Detect which cell encompasses the target text, then output its [X, Y] center coordinate. 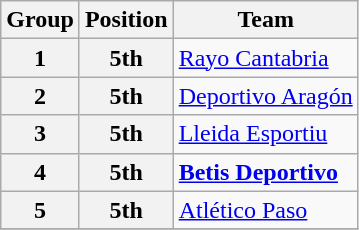
Atlético Paso [266, 210]
5 [40, 210]
Betis Deportivo [266, 172]
Rayo Cantabria [266, 58]
4 [40, 172]
Lleida Esportiu [266, 134]
Team [266, 20]
Group [40, 20]
Position [126, 20]
3 [40, 134]
2 [40, 96]
Deportivo Aragón [266, 96]
1 [40, 58]
